Scan for the cell matching the given text and deliver its (X, Y) coordinate at center. 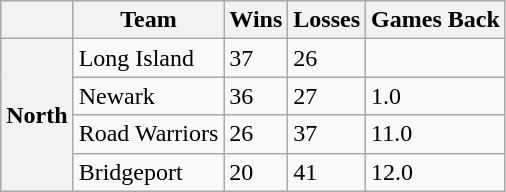
12.0 (436, 172)
41 (327, 172)
Long Island (148, 58)
11.0 (436, 134)
Team (148, 20)
Bridgeport (148, 172)
Wins (256, 20)
Losses (327, 20)
Road Warriors (148, 134)
1.0 (436, 96)
20 (256, 172)
Games Back (436, 20)
Newark (148, 96)
North (37, 115)
36 (256, 96)
27 (327, 96)
